Extract the (x, y) coordinate from the center of the cell holding the provided text.  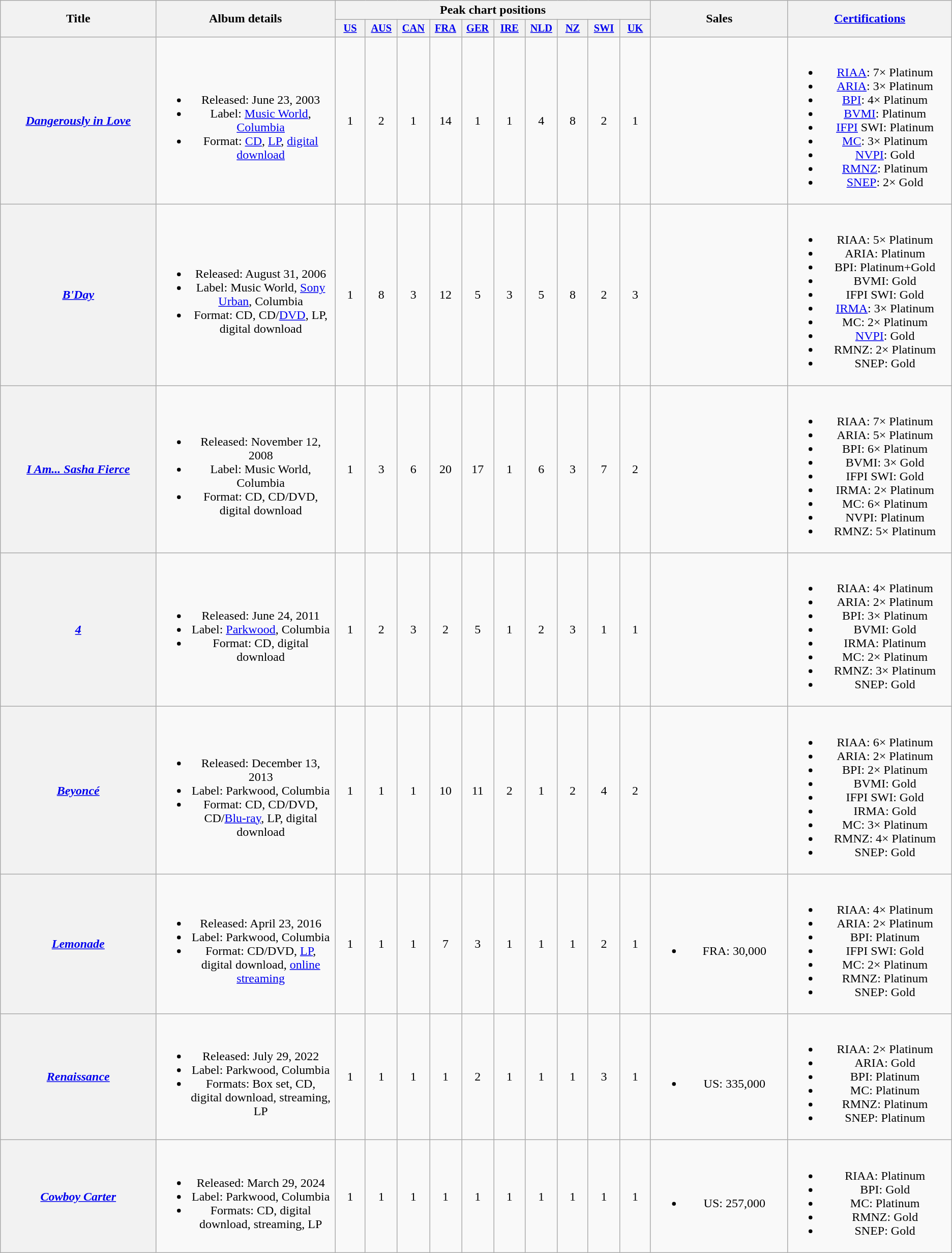
14 (445, 120)
Released: July 29, 2022Label: Parkwood, ColumbiaFormats: Box set, CD, digital download, streaming, LP (246, 1077)
RIAA: 7× PlatinumARIA: 3× PlatinumBPI: 4× PlatinumBVMI: PlatinumIFPI SWI: PlatinumMC: 3× PlatinumNVPI: GoldRMNZ: PlatinumSNEP: 2× Gold (870, 120)
B'Day (78, 295)
RIAA: 6× PlatinumARIA: 2× PlatinumBPI: 2× PlatinumBVMI: GoldIFPI SWI: GoldIRMA: GoldMC: 3× PlatinumRMNZ: 4× PlatinumSNEP: Gold (870, 791)
FRA: 30,000 (719, 944)
RIAA: 2× PlatinumARIA: GoldBPI: PlatinumMC: PlatinumRMNZ: PlatinumSNEP: Platinum (870, 1077)
RIAA: 4× PlatinumARIA: 2× PlatinumBPI: 3× PlatinumBVMI: GoldIRMA: PlatinumMC: 2× PlatinumRMNZ: 3× PlatinumSNEP: Gold (870, 630)
SWI (604, 28)
GER (478, 28)
US: 257,000 (719, 1197)
Sales (719, 19)
RIAA: 4× PlatinumARIA: 2× PlatinumBPI: PlatinumIFPI SWI: GoldMC: 2× PlatinumRMNZ: PlatinumSNEP: Gold (870, 944)
RIAA: 7× PlatinumARIA: 5× PlatinumBPI: 6× PlatinumBVMI: 3× GoldIFPI SWI: GoldIRMA: 2× PlatinumMC: 6× PlatinumNVPI: PlatinumRMNZ: 5× Platinum (870, 469)
CAN (413, 28)
Title (78, 19)
Dangerously in Love (78, 120)
Peak chart positions (493, 10)
12 (445, 295)
RIAA: 5× PlatinumARIA: PlatinumBPI: Platinum+GoldBVMI: GoldIFPI SWI: GoldIRMA: 3× PlatinumMC: 2× PlatinumNVPI: GoldRMNZ: 2× PlatinumSNEP: Gold (870, 295)
RIAA: PlatinumBPI: GoldMC: PlatinumRMNZ: GoldSNEP: Gold (870, 1197)
Released: December 13, 2013Label: Parkwood, ColumbiaFormat: CD, CD/DVD, CD/Blu-ray, LP, digital download (246, 791)
US (350, 28)
20 (445, 469)
10 (445, 791)
Released: June 24, 2011Label: Parkwood, ColumbiaFormat: CD, digital download (246, 630)
UK (636, 28)
Beyoncé (78, 791)
17 (478, 469)
Released: August 31, 2006Label: Music World, Sony Urban, ColumbiaFormat: CD, CD/DVD, LP, digital download (246, 295)
FRA (445, 28)
Released: November 12, 2008Label: Music World, ColumbiaFormat: CD, CD/DVD, digital download (246, 469)
IRE (510, 28)
Cowboy Carter (78, 1197)
AUS (381, 28)
Released: March 29, 2024Label: Parkwood, ColumbiaFormats: CD, digital download, streaming, LP (246, 1197)
US: 335,000 (719, 1077)
NLD (541, 28)
Album details (246, 19)
Lemonade (78, 944)
Released: June 23, 2003Label: Music World, ColumbiaFormat: CD, LP, digital download (246, 120)
Renaissance (78, 1077)
11 (478, 791)
Released: April 23, 2016Label: Parkwood, ColumbiaFormat: CD/DVD, LP, digital download, online streaming (246, 944)
Certifications (870, 19)
I Am... Sasha Fierce (78, 469)
NZ (573, 28)
